Extract the (x, y) coordinate from the center of the cell holding the provided text.  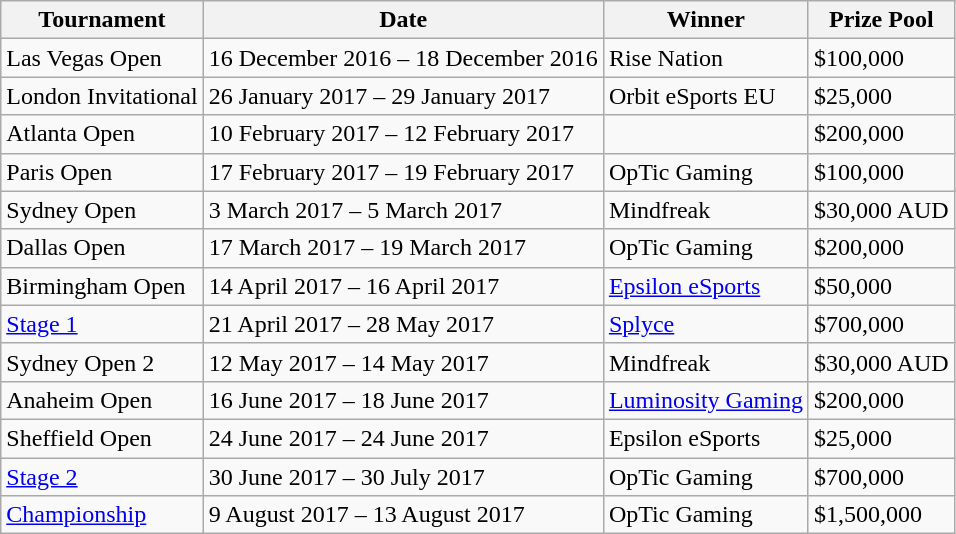
Prize Pool (881, 20)
Stage 1 (102, 324)
Winner (706, 20)
12 May 2017 – 14 May 2017 (403, 362)
Orbit eSports EU (706, 96)
Rise Nation (706, 58)
24 June 2017 – 24 June 2017 (403, 438)
Sydney Open 2 (102, 362)
16 June 2017 – 18 June 2017 (403, 400)
Sheffield Open (102, 438)
$50,000 (881, 286)
London Invitational (102, 96)
Tournament (102, 20)
Stage 2 (102, 477)
Luminosity Gaming (706, 400)
14 April 2017 – 16 April 2017 (403, 286)
3 March 2017 – 5 March 2017 (403, 210)
21 April 2017 – 28 May 2017 (403, 324)
Atlanta Open (102, 134)
Las Vegas Open (102, 58)
30 June 2017 – 30 July 2017 (403, 477)
16 December 2016 – 18 December 2016 (403, 58)
9 August 2017 – 13 August 2017 (403, 515)
Date (403, 20)
26 January 2017 – 29 January 2017 (403, 96)
Sydney Open (102, 210)
Birmingham Open (102, 286)
Paris Open (102, 172)
17 March 2017 – 19 March 2017 (403, 248)
Dallas Open (102, 248)
Anaheim Open (102, 400)
17 February 2017 – 19 February 2017 (403, 172)
$1,500,000 (881, 515)
Splyce (706, 324)
10 February 2017 – 12 February 2017 (403, 134)
Championship (102, 515)
